Provide the (x, y) coordinate of the cell's center where the given text is located.  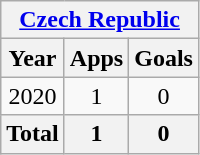
Year (33, 58)
Apps (96, 58)
Goals (164, 58)
2020 (33, 96)
Czech Republic (100, 20)
Total (33, 134)
